Detect which cell encompasses the target text, then output its [X, Y] center coordinate. 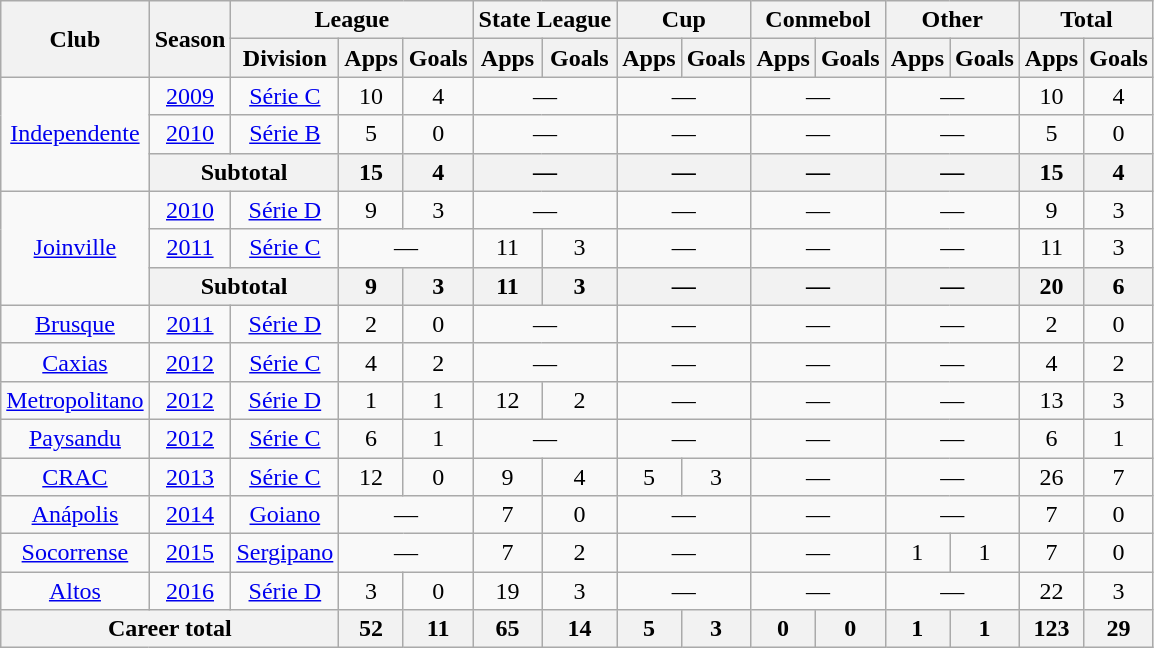
2013 [190, 477]
Other [952, 20]
Brusque [75, 324]
65 [508, 629]
29 [1119, 629]
Altos [75, 591]
Anápolis [75, 515]
Division [285, 58]
League [352, 20]
Socorrense [75, 553]
14 [580, 629]
Sergipano [285, 553]
Série B [285, 134]
19 [508, 591]
2014 [190, 515]
Season [190, 39]
26 [1051, 477]
Independente [75, 134]
Total [1086, 20]
20 [1051, 286]
Goiano [285, 515]
Career total [170, 629]
Metropolitano [75, 400]
Conmebol [818, 20]
2016 [190, 591]
CRAC [75, 477]
Club [75, 39]
13 [1051, 400]
Cup [684, 20]
2009 [190, 96]
123 [1051, 629]
52 [371, 629]
Joinville [75, 248]
2015 [190, 553]
22 [1051, 591]
Paysandu [75, 438]
State League [545, 20]
Caxias [75, 362]
